Detect which cell encompasses the target text, then output its (X, Y) center coordinate. 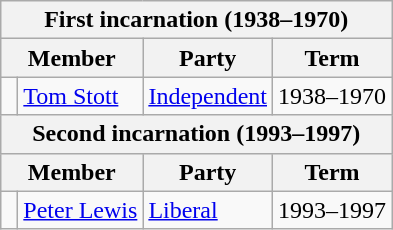
First incarnation (1938–1970) (196, 20)
Independent (208, 96)
1938–1970 (332, 96)
Second incarnation (1993–1997) (196, 134)
1993–1997 (332, 210)
Tom Stott (80, 96)
Peter Lewis (80, 210)
Liberal (208, 210)
